Detect which cell encompasses the target text, then output its (x, y) center coordinate. 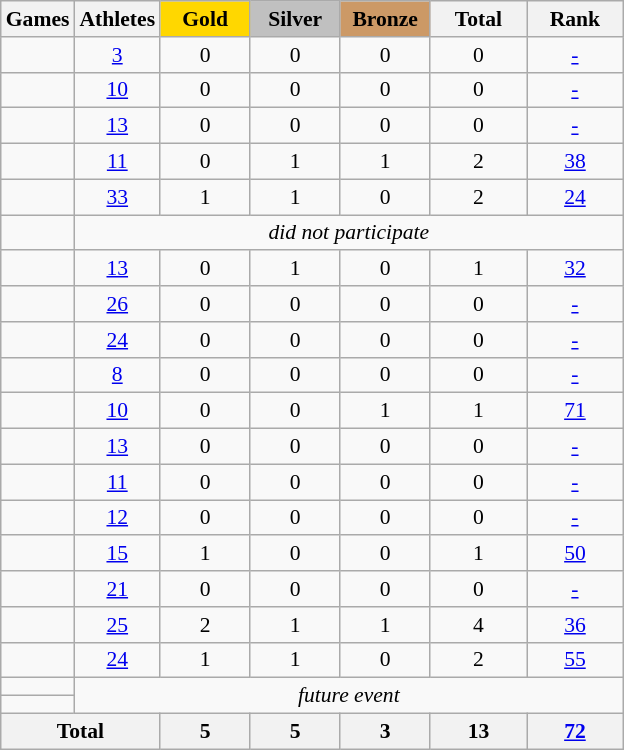
36 (576, 625)
25 (117, 625)
33 (117, 197)
Athletes (117, 19)
Games (38, 19)
55 (576, 660)
Gold (205, 19)
32 (576, 269)
Silver (295, 19)
Rank (576, 19)
4 (478, 625)
26 (117, 304)
8 (117, 375)
21 (117, 589)
future event (348, 696)
did not participate (348, 233)
72 (576, 732)
50 (576, 554)
71 (576, 411)
15 (117, 554)
38 (576, 162)
12 (117, 518)
Bronze (385, 19)
